Determine the [x, y] coordinate at the center of the cell enclosing the given text.  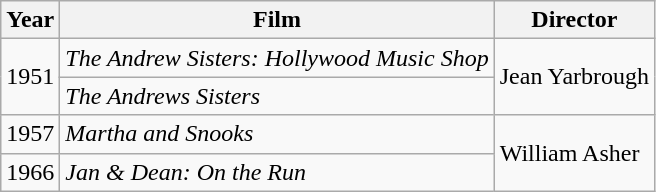
Director [574, 20]
Film [277, 20]
Jan & Dean: On the Run [277, 172]
1966 [30, 172]
The Andrews Sisters [277, 96]
1951 [30, 77]
Jean Yarbrough [574, 77]
1957 [30, 134]
Year [30, 20]
Martha and Snooks [277, 134]
The Andrew Sisters: Hollywood Music Shop [277, 58]
William Asher [574, 153]
